Find where the given text appears and provide that cell's center as [X, Y] coordinate. 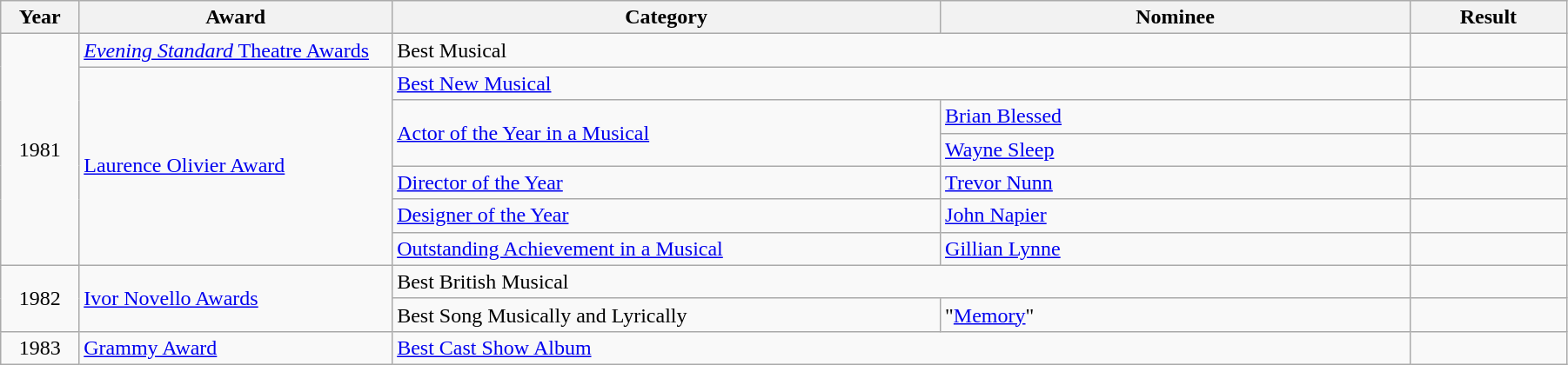
Year [40, 17]
Brian Blessed [1176, 116]
Result [1488, 17]
Gillian Lynne [1176, 249]
Best British Musical [901, 282]
1981 [40, 149]
Wayne Sleep [1176, 149]
Best Cast Show Album [901, 348]
Nominee [1176, 17]
Evening Standard Theatre Awards [236, 50]
Ivor Novello Awards [236, 298]
Grammy Award [236, 348]
"Memory" [1176, 315]
1983 [40, 348]
Director of the Year [667, 182]
Trevor Nunn [1176, 182]
Best New Musical [901, 83]
Best Musical [901, 50]
1982 [40, 298]
Actor of the Year in a Musical [667, 133]
Award [236, 17]
Designer of the Year [667, 216]
Category [667, 17]
Outstanding Achievement in a Musical [667, 249]
Laurence Olivier Award [236, 166]
Best Song Musically and Lyrically [667, 315]
John Napier [1176, 216]
